Determine the (X, Y) coordinate at the center of the cell enclosing the given text.  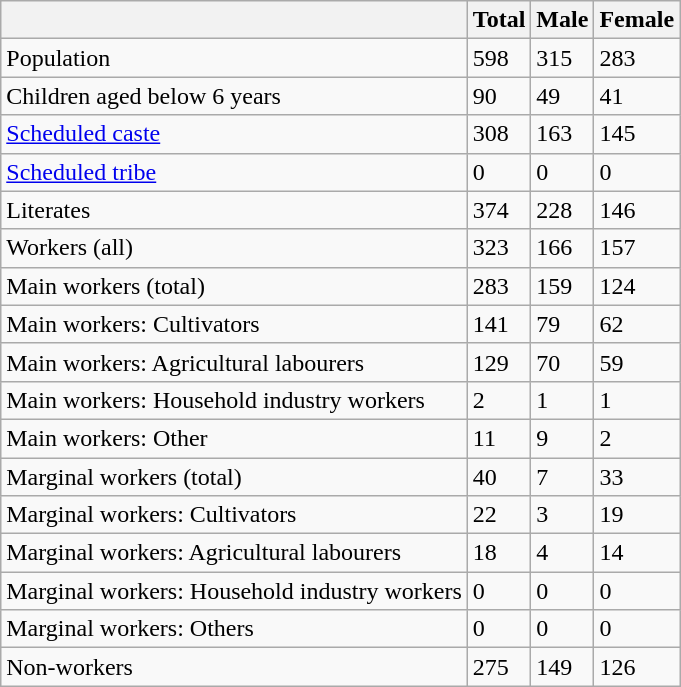
Marginal workers: Agricultural labourers (234, 553)
Scheduled tribe (234, 172)
33 (637, 477)
3 (562, 515)
163 (562, 134)
Male (562, 20)
157 (637, 248)
124 (637, 286)
Marginal workers: Household industry workers (234, 591)
145 (637, 134)
Main workers: Agricultural labourers (234, 362)
19 (637, 515)
Scheduled caste (234, 134)
Main workers (total) (234, 286)
62 (637, 324)
323 (499, 248)
11 (499, 438)
Main workers: Other (234, 438)
Total (499, 20)
7 (562, 477)
Workers (all) (234, 248)
166 (562, 248)
Female (637, 20)
4 (562, 553)
14 (637, 553)
308 (499, 134)
59 (637, 362)
374 (499, 210)
129 (499, 362)
Marginal workers (total) (234, 477)
598 (499, 58)
146 (637, 210)
90 (499, 96)
22 (499, 515)
Literates (234, 210)
159 (562, 286)
9 (562, 438)
126 (637, 667)
49 (562, 96)
Non-workers (234, 667)
Marginal workers: Cultivators (234, 515)
228 (562, 210)
18 (499, 553)
275 (499, 667)
Children aged below 6 years (234, 96)
Main workers: Household industry workers (234, 400)
41 (637, 96)
70 (562, 362)
79 (562, 324)
Main workers: Cultivators (234, 324)
315 (562, 58)
149 (562, 667)
Marginal workers: Others (234, 629)
141 (499, 324)
Population (234, 58)
40 (499, 477)
